Provide the (X, Y) coordinate of the cell's center where the given text is located.  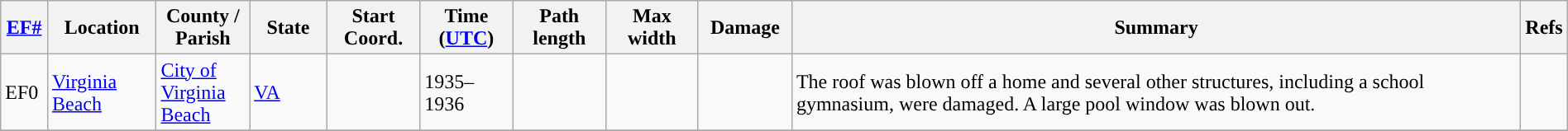
VA (289, 92)
Summary (1156, 28)
City of Virginia Beach (203, 92)
1935–1936 (466, 92)
State (289, 28)
EF# (25, 28)
The roof was blown off a home and several other structures, including a school gymnasium, were damaged. A large pool window was blown out. (1156, 92)
Refs (1545, 28)
Max width (652, 28)
Virginia Beach (101, 92)
EF0 (25, 92)
Location (101, 28)
Damage (744, 28)
County / Parish (203, 28)
Time (UTC) (466, 28)
Start Coord. (374, 28)
Path length (559, 28)
